Determine the [X, Y] coordinate at the center of the cell enclosing the given text.  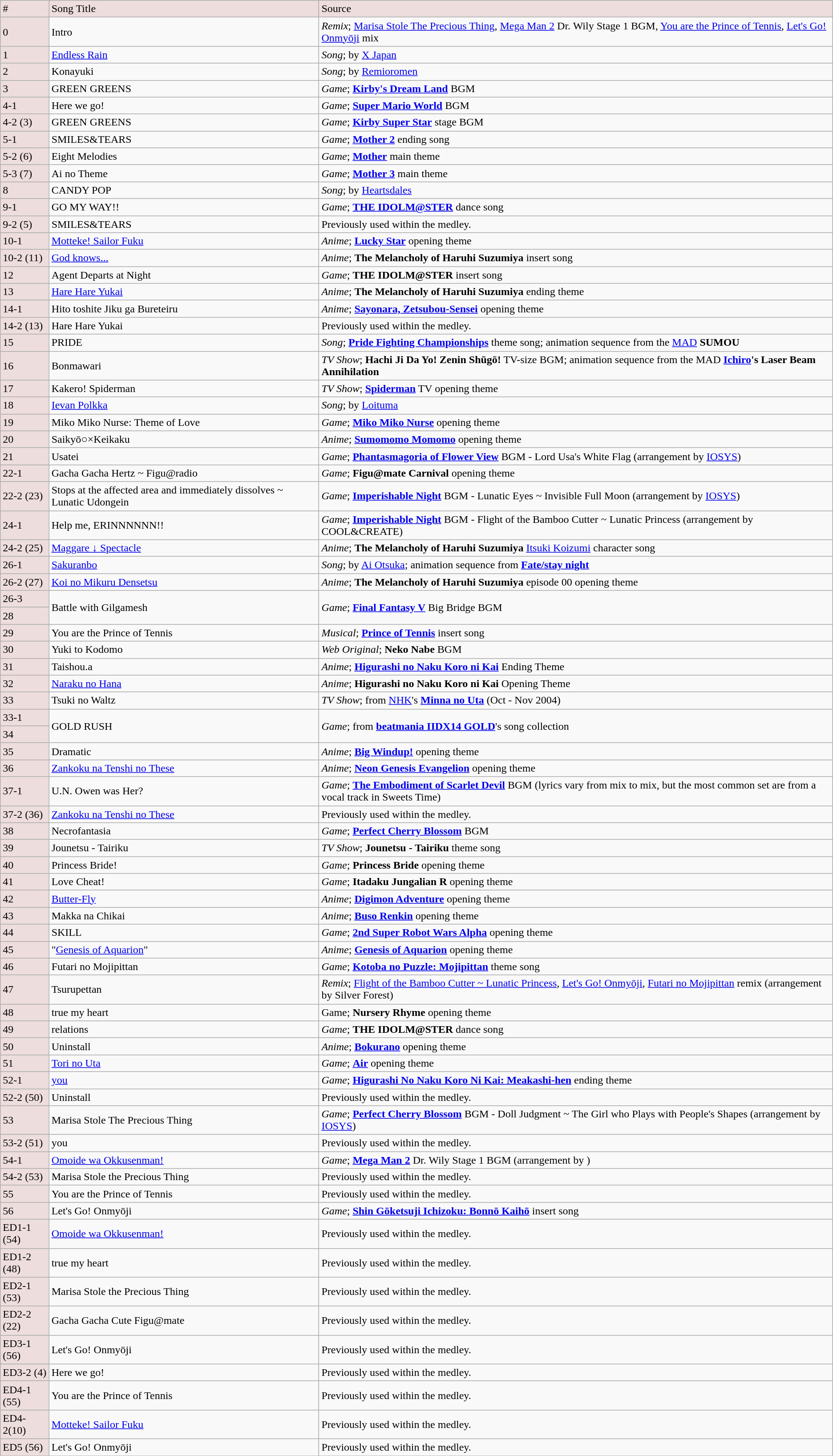
8 [25, 190]
44 [25, 933]
Gacha Gacha Hertz ~ Figu@radio [184, 473]
10-1 [25, 241]
Yuki to Kodomo [184, 650]
PRIDE [184, 343]
14-1 [25, 309]
Game; 2nd Super Robot Wars Alpha opening theme [576, 933]
Song; by Ai Otsuka; animation sequence from Fate/stay night [576, 565]
9-2 (5) [25, 224]
Anime; Genesis of Aquarion opening theme [576, 950]
Saikyō○×Keikaku [184, 439]
Battle with Gilgamesh [184, 607]
Endless Rain [184, 55]
Agent Departs at Night [184, 275]
Necrofantasia [184, 831]
Anime; Higurashi no Naku Koro ni Kai Opening Theme [576, 684]
Dramatic [184, 751]
Game; Itadaku Jungalian R opening theme [576, 882]
ED3-1 (56) [25, 1349]
48 [25, 1012]
5-2 (6) [25, 156]
# [25, 9]
51 [25, 1063]
"Genesis of Aquarion" [184, 950]
18 [25, 405]
Futari no Mojipittan [184, 967]
Ai no Theme [184, 173]
TV Show; from NHK's Minna no Uta (Oct - Nov 2004) [576, 700]
53-2 (51) [25, 1143]
Intro [184, 32]
Song; Pride Fighting Championships theme song; animation sequence from the MAD SUMOU [576, 343]
47 [25, 990]
Game; Perfect Cherry Blossom BGM [576, 831]
Anime; The Melancholy of Haruhi Suzumiya ending theme [576, 292]
ED4-1 (55) [25, 1395]
Naraku no Hana [184, 684]
Anime; Higurashi no Naku Koro ni Kai Ending Theme [576, 667]
Butter-Fly [184, 899]
45 [25, 950]
24-2 (25) [25, 548]
Game; Figu@mate Carnival opening theme [576, 473]
37-1 [25, 791]
Hito toshite Jiku ga Bureteiru [184, 309]
1 [25, 55]
54-1 [25, 1160]
22-2 (23) [25, 496]
39 [25, 848]
Game; Mother 3 main theme [576, 173]
Anime; Digimon Adventure opening theme [576, 899]
Jounetsu - Tairiku [184, 848]
34 [25, 734]
26-2 (27) [25, 582]
Game; Perfect Cherry Blossom BGM - Doll Judgment ~ The Girl who Plays with People's Shapes (arrangement by IOSYS) [576, 1120]
ED2-2 (22) [25, 1321]
TV Show; Spiderman TV opening theme [576, 388]
Musical; Prince of Tennis insert song [576, 633]
13 [25, 292]
Anime; Buso Renkin opening theme [576, 916]
Anime; The Melancholy of Haruhi Suzumiya episode 00 opening theme [576, 582]
15 [25, 343]
Anime; Lucky Star opening theme [576, 241]
Maggare ↓ Spectacle [184, 548]
Stops at the affected area and immediately dissolves ~ Lunatic Udongein [184, 496]
Ievan Polkka [184, 405]
Game; Mother 2 ending song [576, 139]
Marisa Stole The Precious Thing [184, 1120]
21 [25, 456]
Game; Imperishable Night BGM - Lunatic Eyes ~ Invisible Full Moon (arrangement by IOSYS) [576, 496]
22-1 [25, 473]
GO MY WAY!! [184, 207]
Anime; Big Windup! opening theme [576, 751]
12 [25, 275]
Anime; The Melancholy of Haruhi Suzumiya Itsuki Koizumi character song [576, 548]
33 [25, 700]
Eight Melodies [184, 156]
ED3-2 (4) [25, 1372]
TV Show; Jounetsu - Tairiku theme song [576, 848]
3 [25, 89]
5-3 (7) [25, 173]
20 [25, 439]
42 [25, 899]
Miko Miko Nurse: Theme of Love [184, 422]
43 [25, 916]
2 [25, 72]
ED1-1 (54) [25, 1234]
17 [25, 388]
49 [25, 1029]
14-2 (13) [25, 326]
30 [25, 650]
4-2 (3) [25, 122]
Game; Higurashi No Naku Koro Ni Kai: Meakashi-hen ending theme [576, 1080]
Sakuranbo [184, 565]
Anime; Neon Genesis Evangelion opening theme [576, 768]
Game; Princess Bride opening theme [576, 865]
U.N. Owen was Her? [184, 791]
33-1 [25, 717]
0 [25, 32]
Song; by Loituma [576, 405]
Koi no Mikuru Densetsu [184, 582]
5-1 [25, 139]
Game; Miko Miko Nurse opening theme [576, 422]
Game; Imperishable Night BGM - Flight of the Bamboo Cutter ~ Lunatic Princess (arrangement by COOL&CREATE) [576, 525]
ED4-2(10) [25, 1424]
Princess Bride! [184, 865]
40 [25, 865]
28 [25, 616]
SKILL [184, 933]
Game; Kotoba no Puzzle: Mojipittan theme song [576, 967]
Song; by Remioromen [576, 72]
10-2 (11) [25, 258]
26-3 [25, 599]
Anime; The Melancholy of Haruhi Suzumiya insert song [576, 258]
19 [25, 422]
37-2 (36) [25, 814]
Konayuki [184, 72]
Usatei [184, 456]
Song; by X Japan [576, 55]
ED5 (56) [25, 1447]
Game; Final Fantasy V Big Bridge BGM [576, 607]
Gacha Gacha Cute Figu@mate [184, 1321]
54-2 (53) [25, 1177]
Game; Phantasmagoria of Flower View BGM - Lord Usa's White Flag (arrangement by IOSYS) [576, 456]
36 [25, 768]
CANDY POP [184, 190]
Song Title [184, 9]
Bonmawari [184, 366]
16 [25, 366]
26-1 [25, 565]
24-1 [25, 525]
Game; Mega Man 2 Dr. Wily Stage 1 BGM (arrangement by ) [576, 1160]
52-1 [25, 1080]
Help me, ERINNNNNN!! [184, 525]
ED1-2 (48) [25, 1263]
Source [576, 9]
Game; Air opening theme [576, 1063]
Tsuki no Waltz [184, 700]
Makka na Chikai [184, 916]
Game; THE IDOLM@STER insert song [576, 275]
Game; Shin Gōketsuji Ichizoku: Bonnō Kaihō insert song [576, 1211]
God knows... [184, 258]
Tori no Uta [184, 1063]
Remix; Flight of the Bamboo Cutter ~ Lunatic Princess, Let's Go! Onmyōji, Futari no Mojipittan remix (arrangement by Silver Forest) [576, 990]
46 [25, 967]
4-1 [25, 105]
Game; Kirby's Dream Land BGM [576, 89]
Game; Kirby Super Star stage BGM [576, 122]
32 [25, 684]
ED2-1 (53) [25, 1291]
38 [25, 831]
52-2 (50) [25, 1097]
50 [25, 1046]
Anime; Sumomomo Momomo opening theme [576, 439]
Web Original; Neko Nabe BGM [576, 650]
Song; by Heartsdales [576, 190]
Anime; Bokurano opening theme [576, 1046]
GOLD RUSH [184, 726]
Game; from beatmania IIDX14 GOLD's song collection [576, 726]
Game; Nursery Rhyme opening theme [576, 1012]
Kakero! Spiderman [184, 388]
53 [25, 1120]
9-1 [25, 207]
Game; Super Mario World BGM [576, 105]
35 [25, 751]
Game; The Embodiment of Scarlet Devil BGM (lyrics vary from mix to mix, but the most common set are from a vocal track in Sweets Time) [576, 791]
31 [25, 667]
TV Show; Hachi Ji Da Yo! Zenin Shūgō! TV-size BGM; animation sequence from the MAD Ichiro's Laser Beam Annihilation [576, 366]
relations [184, 1029]
41 [25, 882]
29 [25, 633]
56 [25, 1211]
Game; Mother main theme [576, 156]
Anime; Sayonara, Zetsubou-Sensei opening theme [576, 309]
Tsurupettan [184, 990]
Taishou.a [184, 667]
Remix; Marisa Stole The Precious Thing, Mega Man 2 Dr. Wily Stage 1 BGM, You are the Prince of Tennis, Let's Go! Onmyōji mix [576, 32]
Love Cheat! [184, 882]
55 [25, 1194]
